Identify which cell holds the provided text, then report its [x, y] central coordinate. 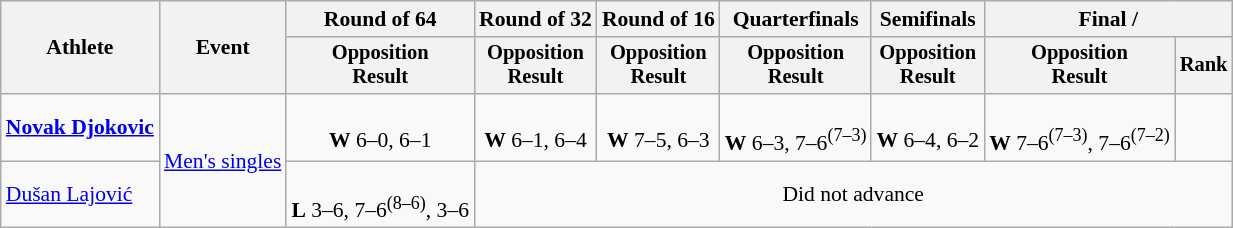
W 7–6(7–3), 7–6(7–2) [1080, 128]
W 7–5, 6–3 [658, 128]
W 6–3, 7–6(7–3) [796, 128]
Round of 32 [536, 19]
Final / [1108, 19]
W 6–4, 6–2 [928, 128]
Novak Djokovic [80, 128]
W 6–0, 6–1 [380, 128]
Rank [1204, 66]
Did not advance [853, 194]
W 6–1, 6–4 [536, 128]
Athlete [80, 48]
Round of 16 [658, 19]
Men's singles [222, 161]
Event [222, 48]
Round of 64 [380, 19]
Semifinals [928, 19]
Dušan Lajović [80, 194]
L 3–6, 7–6(8–6), 3–6 [380, 194]
Quarterfinals [796, 19]
